Extract the [x, y] coordinate from the center of the cell holding the provided text.  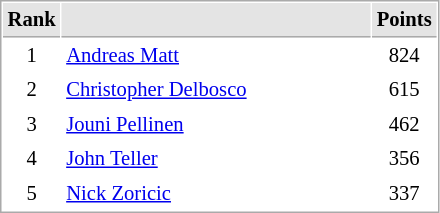
Rank [32, 20]
Points [404, 20]
462 [404, 124]
3 [32, 124]
John Teller [216, 158]
1 [32, 56]
Jouni Pellinen [216, 124]
2 [32, 90]
5 [32, 194]
824 [404, 56]
4 [32, 158]
Christopher Delbosco [216, 90]
615 [404, 90]
356 [404, 158]
337 [404, 194]
Andreas Matt [216, 56]
Nick Zoricic [216, 194]
